Scan for the cell matching the given text and deliver its (X, Y) coordinate at center. 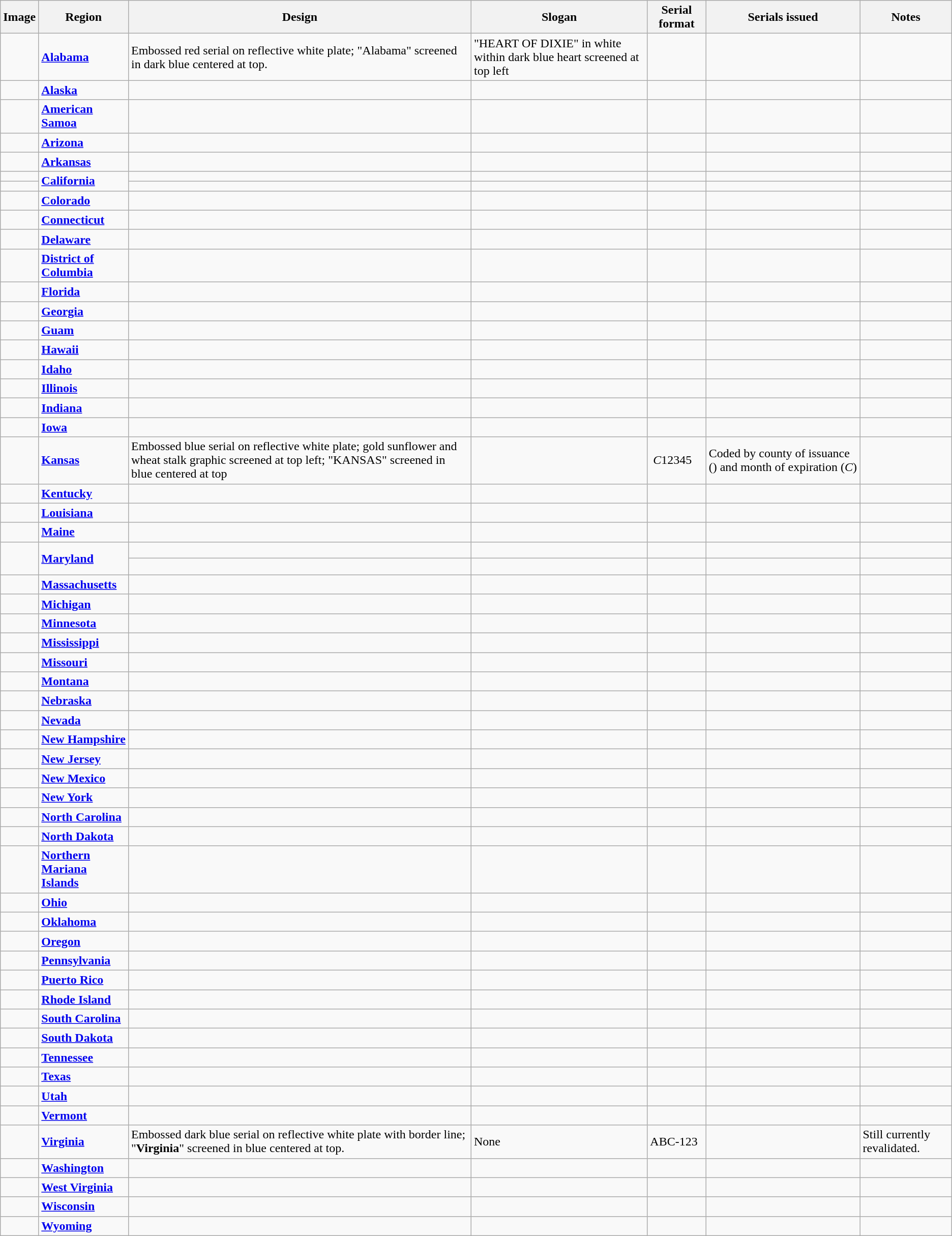
Virginia (83, 1141)
Maine (83, 532)
Utah (83, 1096)
Still currently revalidated. (906, 1141)
None (559, 1141)
Idaho (83, 369)
Northern Mariana Islands (83, 869)
Minnesota (83, 623)
Hawaii (83, 350)
Missouri (83, 662)
Arkansas (83, 162)
Nevada (83, 720)
Serial format (676, 17)
South Carolina (83, 1019)
Delaware (83, 239)
Colorado (83, 200)
North Dakota (83, 836)
Image (19, 17)
Washington (83, 1168)
"HEART OF DIXIE" in white within dark blue heart screened at top left (559, 57)
Embossed red serial on reflective white plate; "Alabama" screened in dark blue centered at top. (300, 57)
Rhode Island (83, 999)
Connecticut (83, 220)
Iowa (83, 427)
Oklahoma (83, 922)
Coded by county of issuance () and month of expiration (C) (783, 460)
Puerto Rico (83, 980)
North Carolina (83, 817)
Montana (83, 682)
Alaska (83, 90)
ABC-123 (676, 1141)
Massachusetts (83, 584)
New Mexico (83, 778)
Pennsylvania (83, 960)
Serials issued (783, 17)
Michigan (83, 604)
South Dakota (83, 1038)
Kansas (83, 460)
California (83, 181)
Notes (906, 17)
District ofColumbia (83, 266)
Guam (83, 331)
New York (83, 798)
Kentucky (83, 493)
Georgia (83, 311)
Tennessee (83, 1057)
New Jersey (83, 759)
Arizona (83, 142)
Indiana (83, 408)
Mississippi (83, 642)
Ohio (83, 902)
C12345 (676, 460)
Region (83, 17)
Texas (83, 1077)
American Samoa (83, 116)
Slogan (559, 17)
West Virginia (83, 1187)
Maryland (83, 558)
Louisiana (83, 513)
Illinois (83, 389)
Oregon (83, 941)
Wisconsin (83, 1206)
New Hampshire (83, 740)
Alabama (83, 57)
Vermont (83, 1115)
Embossed dark blue serial on reflective white plate with border line; "Virginia" screened in blue centered at top. (300, 1141)
Florida (83, 291)
Nebraska (83, 701)
Design (300, 17)
Wyoming (83, 1226)
